Capture the cell that displays the provided text and extract its (x, y) central coordinate. 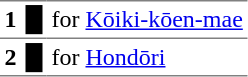
2 (10, 57)
for Kōiki-kōen-mae (147, 20)
1 (10, 20)
for Hondōri (147, 57)
